Return (x, y) of the center of cell containing provided text 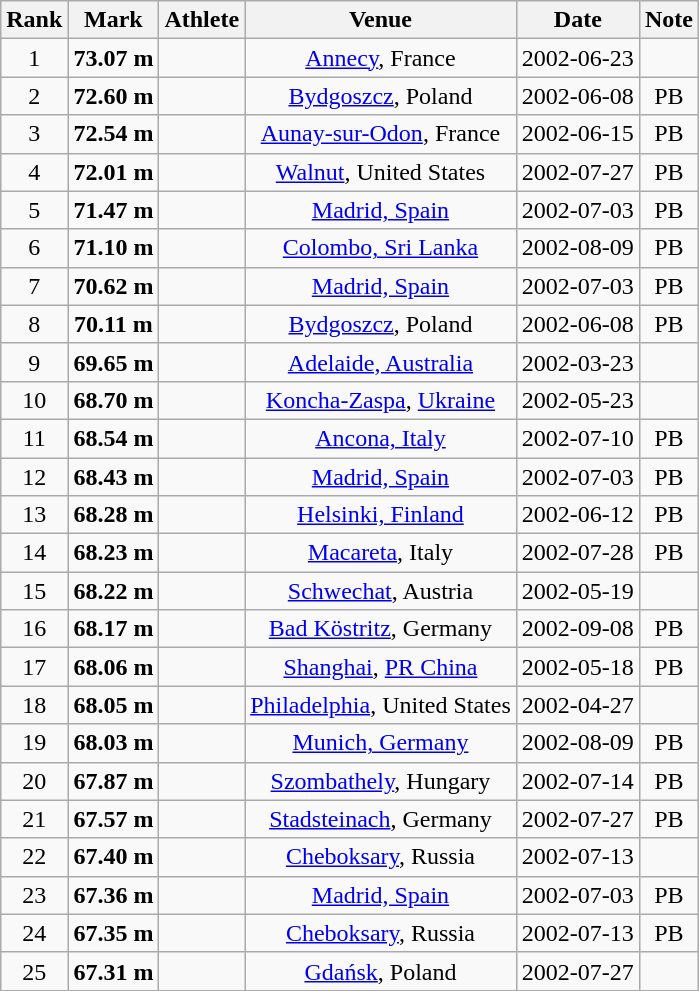
2002-06-15 (578, 134)
2002-07-14 (578, 781)
Munich, Germany (381, 743)
2002-06-23 (578, 58)
68.70 m (114, 400)
11 (34, 438)
15 (34, 591)
Stadsteinach, Germany (381, 819)
Bad Köstritz, Germany (381, 629)
69.65 m (114, 362)
Macareta, Italy (381, 553)
67.40 m (114, 857)
72.54 m (114, 134)
72.01 m (114, 172)
68.17 m (114, 629)
71.47 m (114, 210)
2002-05-23 (578, 400)
2002-07-28 (578, 553)
68.43 m (114, 477)
22 (34, 857)
24 (34, 933)
14 (34, 553)
Mark (114, 20)
68.28 m (114, 515)
Philadelphia, United States (381, 705)
67.31 m (114, 971)
Ancona, Italy (381, 438)
Szombathely, Hungary (381, 781)
7 (34, 286)
6 (34, 248)
Venue (381, 20)
72.60 m (114, 96)
2002-05-19 (578, 591)
68.06 m (114, 667)
18 (34, 705)
Koncha-Zaspa, Ukraine (381, 400)
Schwechat, Austria (381, 591)
Helsinki, Finland (381, 515)
2002-05-18 (578, 667)
Gdańsk, Poland (381, 971)
Note (668, 20)
20 (34, 781)
68.03 m (114, 743)
Annecy, France (381, 58)
67.57 m (114, 819)
13 (34, 515)
9 (34, 362)
2 (34, 96)
16 (34, 629)
21 (34, 819)
10 (34, 400)
70.62 m (114, 286)
Athlete (202, 20)
Shanghai, PR China (381, 667)
67.36 m (114, 895)
67.87 m (114, 781)
23 (34, 895)
68.54 m (114, 438)
2002-04-27 (578, 705)
Colombo, Sri Lanka (381, 248)
Walnut, United States (381, 172)
68.05 m (114, 705)
Rank (34, 20)
70.11 m (114, 324)
71.10 m (114, 248)
5 (34, 210)
1 (34, 58)
67.35 m (114, 933)
2002-09-08 (578, 629)
73.07 m (114, 58)
68.22 m (114, 591)
4 (34, 172)
Aunay-sur-Odon, France (381, 134)
25 (34, 971)
2002-06-12 (578, 515)
8 (34, 324)
Date (578, 20)
2002-03-23 (578, 362)
2002-07-10 (578, 438)
12 (34, 477)
19 (34, 743)
3 (34, 134)
17 (34, 667)
Adelaide, Australia (381, 362)
68.23 m (114, 553)
